Determine the [x, y] coordinate at the center of the cell enclosing the given text.  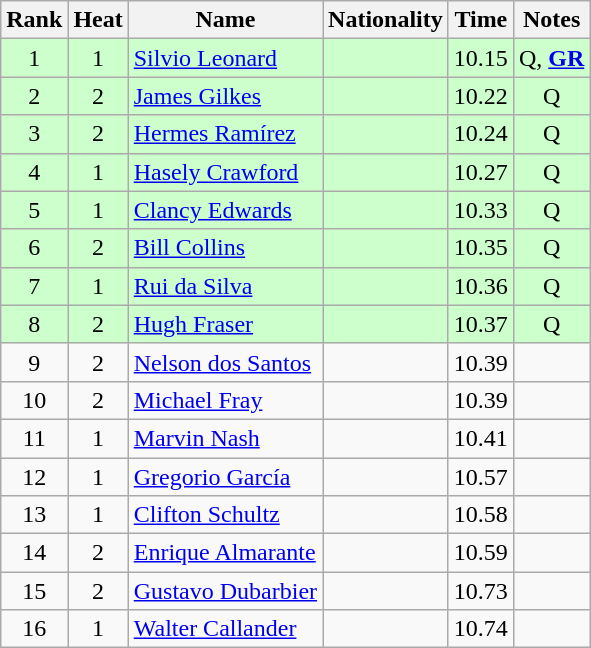
Heat [98, 20]
Rank [34, 20]
10.58 [480, 515]
Nelson dos Santos [225, 362]
12 [34, 477]
10.74 [480, 629]
10.15 [480, 58]
10.73 [480, 591]
Rui da Silva [225, 286]
Nationality [386, 20]
10.36 [480, 286]
Clancy Edwards [225, 210]
8 [34, 324]
10.24 [480, 134]
James Gilkes [225, 96]
3 [34, 134]
Hugh Fraser [225, 324]
11 [34, 438]
10.59 [480, 553]
Silvio Leonard [225, 58]
14 [34, 553]
7 [34, 286]
10.33 [480, 210]
Hermes Ramírez [225, 134]
Enrique Almarante [225, 553]
Michael Fray [225, 400]
5 [34, 210]
Notes [551, 20]
10.57 [480, 477]
10 [34, 400]
Name [225, 20]
6 [34, 248]
16 [34, 629]
Marvin Nash [225, 438]
Gustavo Dubarbier [225, 591]
Bill Collins [225, 248]
Q, GR [551, 58]
Clifton Schultz [225, 515]
Walter Callander [225, 629]
15 [34, 591]
Gregorio García [225, 477]
10.22 [480, 96]
Time [480, 20]
10.41 [480, 438]
13 [34, 515]
10.37 [480, 324]
10.35 [480, 248]
4 [34, 172]
9 [34, 362]
10.27 [480, 172]
Hasely Crawford [225, 172]
